Scan for the cell matching the given text and deliver its (X, Y) coordinate at center. 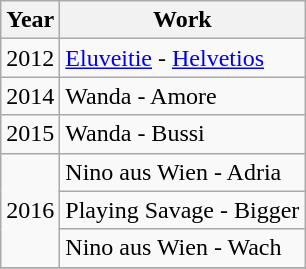
Wanda - Amore (182, 96)
Eluveitie - Helvetios (182, 58)
Year (30, 20)
2016 (30, 210)
2012 (30, 58)
2014 (30, 96)
Wanda - Bussi (182, 134)
Work (182, 20)
Playing Savage - Bigger (182, 210)
Nino aus Wien - Adria (182, 172)
2015 (30, 134)
Nino aus Wien - Wach (182, 248)
